Detect which cell encompasses the target text, then output its (X, Y) center coordinate. 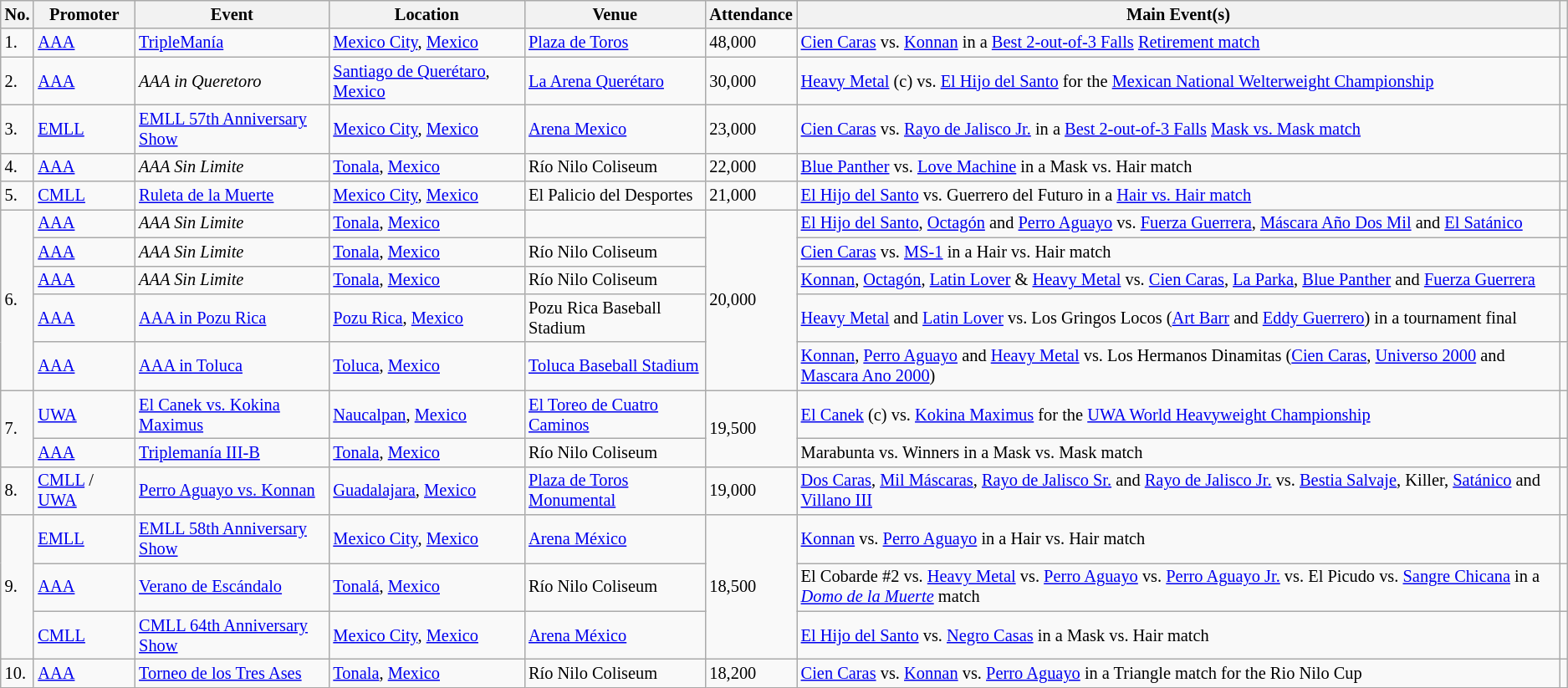
Konnan, Octagón, Latin Lover & Heavy Metal vs. Cien Caras, La Parka, Blue Panther and Fuerza Guerrera (1178, 280)
Dos Caras, Mil Máscaras, Rayo de Jalisco Sr. and Rayo de Jalisco Jr. vs. Bestia Salvaje, Killer, Satánico and Villano III (1178, 491)
18,500 (751, 587)
9. (18, 587)
Cien Caras vs. Konnan vs. Perro Aguayo in a Triangle match for the Rio Nilo Cup (1178, 673)
Promoter (84, 14)
AAA in Queretoro (232, 81)
4. (18, 167)
UWA (84, 415)
Cien Caras vs. MS-1 in a Hair vs. Hair match (1178, 252)
EMLL 57th Anniversary Show (232, 129)
Naucalpan, Mexico (426, 415)
El Palicio del Desportes (615, 196)
48,000 (751, 43)
1. (18, 43)
AAA in Pozu Rica (232, 318)
21,000 (751, 196)
Perro Aguayo vs. Konnan (232, 491)
Torneo de los Tres Ases (232, 673)
Blue Panther vs. Love Machine in a Mask vs. Hair match (1178, 167)
23,000 (751, 129)
5. (18, 196)
Plaza de Toros Monumental (615, 491)
Guadalajara, Mexico (426, 491)
No. (18, 14)
Plaza de Toros (615, 43)
Main Event(s) (1178, 14)
El Cobarde #2 vs. Heavy Metal vs. Perro Aguayo vs. Perro Aguayo Jr. vs. El Picudo vs. Sangre Chicana in a Domo de la Muerte match (1178, 587)
22,000 (751, 167)
Heavy Metal and Latin Lover vs. Los Gringos Locos (Art Barr and Eddy Guerrero) in a tournament final (1178, 318)
CMLL / UWA (84, 491)
El Hijo del Santo vs. Guerrero del Futuro in a Hair vs. Hair match (1178, 196)
Toluca Baseball Stadium (615, 366)
El Hijo del Santo, Octagón and Perro Aguayo vs. Fuerza Guerrera, Máscara Año Dos Mil and El Satánico (1178, 223)
Toluca, Mexico (426, 366)
Event (232, 14)
Santiago de Querétaro, Mexico (426, 81)
Pozu Rica Baseball Stadium (615, 318)
Venue (615, 14)
Konnan, Perro Aguayo and Heavy Metal vs. Los Hermanos Dinamitas (Cien Caras, Universo 2000 and Mascara Ano 2000) (1178, 366)
Cien Caras vs. Konnan in a Best 2-out-of-3 Falls Retirement match (1178, 43)
20,000 (751, 299)
TripleManía (232, 43)
Tonalá, Mexico (426, 587)
AAA in Toluca (232, 366)
19,000 (751, 491)
19,500 (751, 428)
7. (18, 428)
La Arena Querétaro (615, 81)
8. (18, 491)
El Canek (c) vs. Kokina Maximus for the UWA World Heavyweight Championship (1178, 415)
Marabunta vs. Winners in a Mask vs. Mask match (1178, 452)
10. (18, 673)
Triplemanía III-B (232, 452)
EMLL 58th Anniversary Show (232, 539)
30,000 (751, 81)
Pozu Rica, Mexico (426, 318)
Heavy Metal (c) vs. El Hijo del Santo for the Mexican National Welterweight Championship (1178, 81)
El Canek vs. Kokina Maximus (232, 415)
Cien Caras vs. Rayo de Jalisco Jr. in a Best 2-out-of-3 Falls Mask vs. Mask match (1178, 129)
18,200 (751, 673)
3. (18, 129)
Ruleta de la Muerte (232, 196)
Verano de Escándalo (232, 587)
El Toreo de Cuatro Caminos (615, 415)
6. (18, 299)
Arena Mexico (615, 129)
Location (426, 14)
El Hijo del Santo vs. Negro Casas in a Mask vs. Hair match (1178, 635)
2. (18, 81)
CMLL 64th Anniversary Show (232, 635)
Konnan vs. Perro Aguayo in a Hair vs. Hair match (1178, 539)
Attendance (751, 14)
